Detect which cell encompasses the target text, then output its (X, Y) center coordinate. 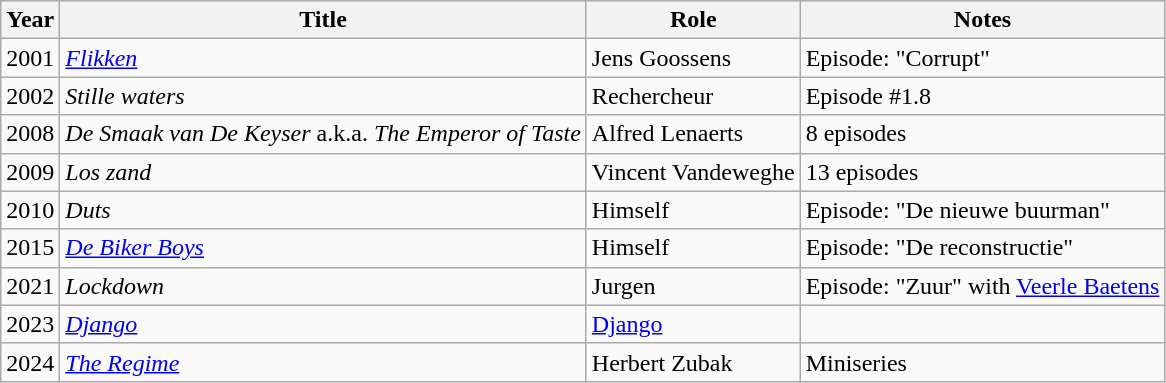
Lockdown (324, 286)
8 episodes (982, 134)
Stille waters (324, 96)
Episode: "Zuur" with Veerle Baetens (982, 286)
2010 (30, 210)
2002 (30, 96)
The Regime (324, 362)
Rechercheur (693, 96)
Episode: "De nieuwe buurman" (982, 210)
2021 (30, 286)
13 episodes (982, 172)
2024 (30, 362)
2015 (30, 248)
Episode: "Corrupt" (982, 58)
2008 (30, 134)
Title (324, 20)
2009 (30, 172)
Flikken (324, 58)
Miniseries (982, 362)
Herbert Zubak (693, 362)
Duts (324, 210)
Jurgen (693, 286)
De Biker Boys (324, 248)
Episode: "De reconstructie" (982, 248)
Episode #1.8 (982, 96)
Jens Goossens (693, 58)
Role (693, 20)
Los zand (324, 172)
Year (30, 20)
De Smaak van De Keyser a.k.a. The Emperor of Taste (324, 134)
2023 (30, 324)
Alfred Lenaerts (693, 134)
Notes (982, 20)
2001 (30, 58)
Vincent Vandeweghe (693, 172)
